Detect which cell encompasses the target text, then output its (X, Y) center coordinate. 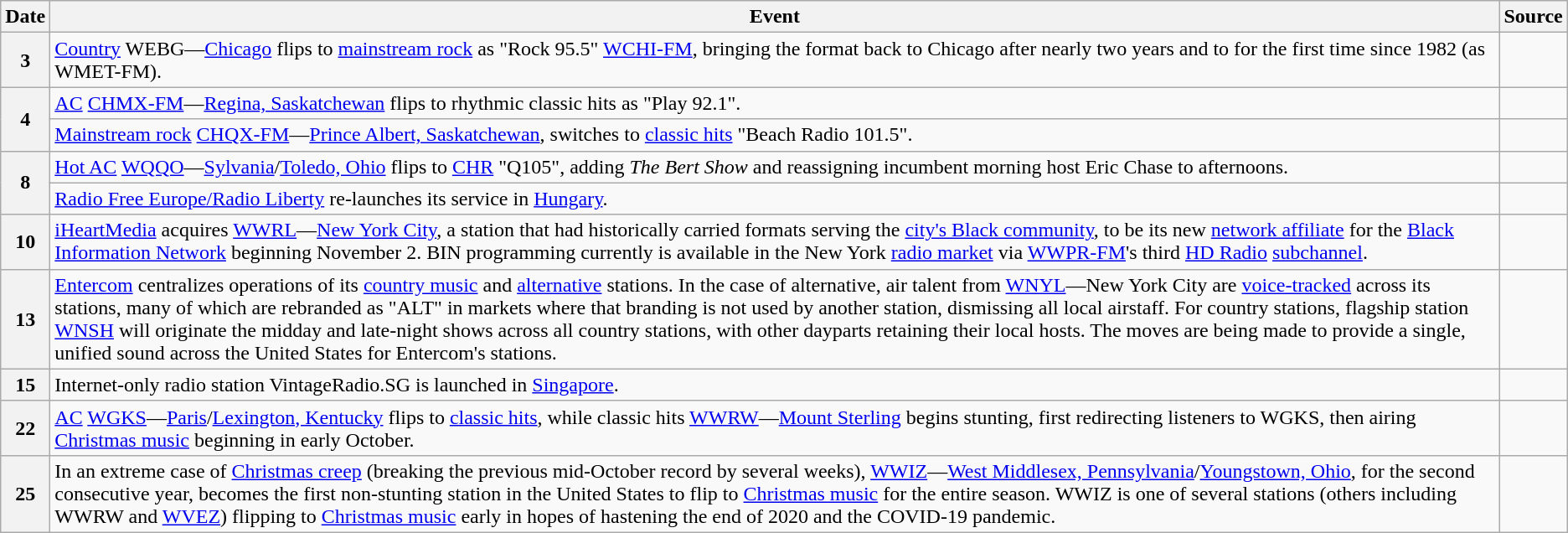
Internet-only radio station VintageRadio.SG is launched in Singapore. (775, 385)
3 (25, 60)
4 (25, 119)
15 (25, 385)
22 (25, 427)
AC CHMX-FM—Regina, Saskatchewan flips to rhythmic classic hits as "Play 92.1". (775, 103)
Mainstream rock CHQX-FM—Prince Albert, Saskatchewan, switches to classic hits "Beach Radio 101.5". (775, 135)
Event (775, 17)
10 (25, 241)
25 (25, 494)
8 (25, 183)
Hot AC WQQO—Sylvania/Toledo, Ohio flips to CHR "Q105", adding The Bert Show and reassigning incumbent morning host Eric Chase to afternoons. (775, 167)
Source (1533, 17)
13 (25, 318)
Radio Free Europe/Radio Liberty re-launches its service in Hungary. (775, 199)
Date (25, 17)
